Pinpoint the cell where the given text exists, returning its (x, y) midpoint coordinate. 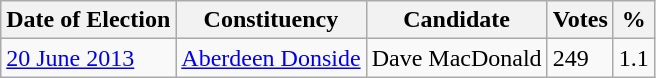
Candidate (456, 20)
Constituency (271, 20)
20 June 2013 (88, 58)
Dave MacDonald (456, 58)
Date of Election (88, 20)
% (634, 20)
Aberdeen Donside (271, 58)
249 (580, 58)
Votes (580, 20)
1.1 (634, 58)
